From the cell containing the given text, extract its center point as (x, y) coordinate. 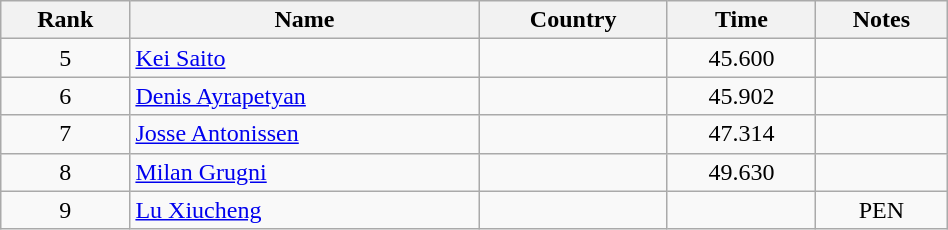
Time (741, 20)
47.314 (741, 134)
Lu Xiucheng (304, 210)
Notes (882, 20)
Kei Saito (304, 58)
45.600 (741, 58)
Name (304, 20)
7 (66, 134)
Country (573, 20)
Josse Antonissen (304, 134)
9 (66, 210)
5 (66, 58)
PEN (882, 210)
8 (66, 172)
Milan Grugni (304, 172)
45.902 (741, 96)
49.630 (741, 172)
6 (66, 96)
Denis Ayrapetyan (304, 96)
Rank (66, 20)
